Identify which cell holds the provided text, then report its [x, y] central coordinate. 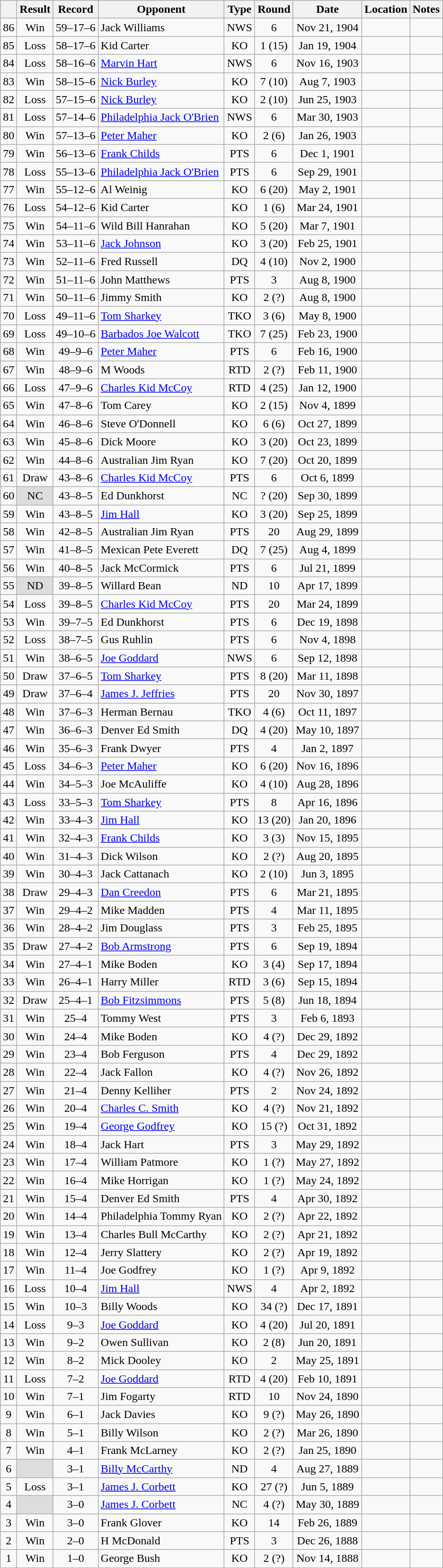
Mike Madden [161, 910]
53 [9, 622]
75 [9, 226]
18–4 [76, 1144]
Mexican Pete Everett [161, 550]
Billy Woods [161, 1306]
7–2 [76, 1379]
Apr 2, 1892 [328, 1288]
Apr 22, 1892 [328, 1216]
46 [9, 748]
Nov 21, 1904 [328, 27]
2 (15) [274, 406]
32–4–3 [76, 838]
22–4 [76, 1072]
May 8, 1900 [328, 316]
39–7–5 [76, 622]
May 30, 1889 [328, 1505]
Dec 26, 1888 [328, 1541]
Aug 29, 1899 [328, 532]
Aug 27, 1889 [328, 1469]
Owen Sullivan [161, 1342]
66 [9, 388]
Sep 17, 1894 [328, 964]
58–16–6 [76, 63]
4–1 [76, 1451]
Nov 15, 1895 [328, 838]
Al Weinig [161, 189]
35 [9, 946]
5 (8) [274, 1000]
26–4–1 [76, 982]
62 [9, 460]
William Patmore [161, 1162]
Jan 19, 1904 [328, 45]
Feb 25, 1901 [328, 244]
Bob Armstrong [161, 946]
Jack Hart [161, 1144]
20–4 [76, 1108]
Date [328, 9]
Wild Bill Hanrahan [161, 226]
Jul 20, 1891 [328, 1324]
John Matthews [161, 280]
3 (3) [274, 838]
32 [9, 1000]
24–4 [76, 1036]
30 [9, 1036]
25–4 [76, 1018]
47–8–6 [76, 406]
57–14–6 [76, 117]
83 [9, 81]
49–10–6 [76, 334]
49–9–6 [76, 352]
Sep 25, 1899 [328, 514]
65 [9, 406]
2–0 [76, 1541]
? (20) [274, 496]
Dick Moore [161, 442]
44–8–6 [76, 460]
Jack Cattanach [161, 874]
16 [9, 1288]
73 [9, 262]
Gus Ruhlin [161, 640]
Jack McCormick [161, 568]
H McDonald [161, 1541]
Bob Fitzsimmons [161, 1000]
14–4 [76, 1216]
May 2, 1901 [328, 189]
Aug 4, 1899 [328, 550]
37–6–5 [76, 676]
Joe McAuliffe [161, 784]
Dec 19, 1898 [328, 622]
6–1 [76, 1415]
Herman Bernau [161, 712]
69 [9, 334]
Steve O'Donnell [161, 424]
Charles C. Smith [161, 1108]
19 [9, 1234]
84 [9, 63]
Nov 16, 1903 [328, 63]
Jun 25, 1903 [328, 99]
1 [9, 1559]
1–0 [76, 1559]
28 [9, 1072]
Jim Fogarty [161, 1397]
4 (25) [274, 388]
Bob Ferguson [161, 1054]
52–11–6 [76, 262]
47–9–6 [76, 388]
27–4–1 [76, 964]
10–3 [76, 1306]
7 (20) [274, 460]
Mar 11, 1898 [328, 676]
Location [386, 9]
56–13–6 [76, 153]
Apr 30, 1892 [328, 1198]
Sep 29, 1901 [328, 171]
25–4–1 [76, 1000]
68 [9, 352]
47 [9, 730]
Barbados Joe Walcott [161, 334]
26 [9, 1108]
31 [9, 1018]
George Godfrey [161, 1126]
Sep 30, 1899 [328, 496]
May 10, 1897 [328, 730]
May 24, 1892 [328, 1180]
34 [9, 964]
51–11–6 [76, 280]
Opponent [161, 9]
54–11–6 [76, 226]
Sep 12, 1898 [328, 658]
Feb 23, 1900 [328, 334]
36 [9, 928]
7 [9, 1451]
23–4 [76, 1054]
15–4 [76, 1198]
27–4–2 [76, 946]
Nov 21, 1892 [328, 1108]
8–2 [76, 1360]
38–7–5 [76, 640]
Jimmy Smith [161, 298]
9–2 [76, 1342]
78 [9, 171]
4 (6) [274, 712]
58 [9, 532]
54 [9, 604]
42 [9, 820]
34–6–3 [76, 766]
Charles Bull McCarthy [161, 1234]
29 [9, 1054]
33 [9, 982]
May 26, 1890 [328, 1415]
Oct 27, 1899 [328, 424]
18 [9, 1252]
43 [9, 802]
Aug 7, 1903 [328, 81]
9–3 [76, 1324]
30–4–3 [76, 874]
58–15–6 [76, 81]
57 [9, 550]
Feb 26, 1889 [328, 1523]
James J. Jeffries [161, 694]
Feb 10, 1891 [328, 1379]
17–4 [76, 1162]
10–4 [76, 1288]
25 [9, 1126]
58–17–6 [76, 45]
34 (?) [274, 1306]
33–5–3 [76, 802]
Jerry Slattery [161, 1252]
13 (20) [274, 820]
Mar 30, 1903 [328, 117]
Tom Carey [161, 406]
Sep 19, 1894 [328, 946]
86 [9, 27]
Jun 20, 1891 [328, 1342]
1 (15) [274, 45]
Jan 25, 1890 [328, 1451]
54–12–6 [76, 207]
46–8–6 [76, 424]
Oct 20, 1899 [328, 460]
Nov 2, 1900 [328, 262]
8 (20) [274, 676]
Aug 20, 1895 [328, 856]
Billy Wilson [161, 1433]
9 [9, 1415]
21–4 [76, 1090]
80 [9, 135]
9 (?) [274, 1415]
5–1 [76, 1433]
Apr 17, 1899 [328, 586]
Billy McCarthy [161, 1469]
Nov 30, 1897 [328, 694]
27 (?) [274, 1487]
42–8–5 [76, 532]
Feb 16, 1900 [328, 352]
21 [9, 1198]
Sep 15, 1894 [328, 982]
Frank Dwyer [161, 748]
33–4–3 [76, 820]
53–11–6 [76, 244]
Type [239, 9]
Round [274, 9]
45 [9, 766]
56 [9, 568]
Mar 24, 1901 [328, 207]
Mar 24, 1899 [328, 604]
41 [9, 838]
2 (6) [274, 135]
22 [9, 1180]
67 [9, 370]
76 [9, 207]
Harry Miller [161, 982]
37–6–4 [76, 694]
Dec 1, 1901 [328, 153]
40 [9, 856]
Jul 21, 1899 [328, 568]
Nov 4, 1899 [328, 406]
49–11–6 [76, 316]
Frank Glover [161, 1523]
82 [9, 99]
48 [9, 712]
Tommy West [161, 1018]
Jan 26, 1903 [328, 135]
7–1 [76, 1397]
44 [9, 784]
5 [9, 1487]
29–4–2 [76, 910]
Nov 24, 1892 [328, 1090]
Jan 20, 1896 [328, 820]
Record [76, 9]
Jun 18, 1894 [328, 1000]
Jan 12, 1900 [328, 388]
41–8–5 [76, 550]
12–4 [76, 1252]
Nov 16, 1896 [328, 766]
George Bush [161, 1559]
Mar 7, 1901 [328, 226]
6 (6) [274, 424]
55–12–6 [76, 189]
12 [9, 1360]
43–8–6 [76, 478]
May 29, 1892 [328, 1144]
Oct 23, 1899 [328, 442]
38–6–5 [76, 658]
38 [9, 892]
50 [9, 676]
Marvin Hart [161, 63]
3 (4) [274, 964]
Apr 21, 1892 [328, 1234]
Willard Bean [161, 586]
Jun 5, 1889 [328, 1487]
Dick Wilson [161, 856]
49 [9, 694]
Oct 31, 1892 [328, 1126]
28–4–2 [76, 928]
Result [35, 9]
61 [9, 478]
Dan Creedon [161, 892]
50–11–6 [76, 298]
Apr 9, 1892 [328, 1270]
57–15–6 [76, 99]
Dec 17, 1891 [328, 1306]
Nov 26, 1892 [328, 1072]
Feb 25, 1895 [328, 928]
Denny Kelliher [161, 1090]
39 [9, 874]
19–4 [76, 1126]
Joe Godfrey [161, 1270]
11–4 [76, 1270]
57–13–6 [76, 135]
M Woods [161, 370]
31–4–3 [76, 856]
Jack Davies [161, 1415]
Jack Johnson [161, 244]
Fred Russell [161, 262]
29–4–3 [76, 892]
May 27, 1892 [328, 1162]
36–6–3 [76, 730]
Notes [426, 9]
Mick Dooley [161, 1360]
51 [9, 658]
70 [9, 316]
24 [9, 1144]
59–17–6 [76, 27]
71 [9, 298]
13 [9, 1342]
Mar 26, 1890 [328, 1433]
23 [9, 1162]
79 [9, 153]
1 (6) [274, 207]
55–13–6 [76, 171]
Feb 11, 1900 [328, 370]
17 [9, 1270]
Apr 16, 1896 [328, 802]
Nov 4, 1898 [328, 640]
Jack Fallon [161, 1072]
15 [9, 1306]
27 [9, 1090]
Mar 21, 1895 [328, 892]
Philadelphia Tommy Ryan [161, 1216]
May 25, 1891 [328, 1360]
Jan 2, 1897 [328, 748]
Apr 19, 1892 [328, 1252]
48–9–6 [76, 370]
5 (20) [274, 226]
Jim Douglass [161, 928]
45–8–6 [76, 442]
13–4 [76, 1234]
64 [9, 424]
52 [9, 640]
15 (?) [274, 1126]
Nov 14, 1888 [328, 1559]
63 [9, 442]
35–6–3 [76, 748]
Nov 24, 1890 [328, 1397]
77 [9, 189]
Jack Williams [161, 27]
Jun 3, 1895 [328, 874]
Mar 11, 1895 [328, 910]
55 [9, 586]
Oct 6, 1899 [328, 478]
11 [9, 1379]
7 (10) [274, 81]
Feb 6, 1893 [328, 1018]
72 [9, 280]
37–6–3 [76, 712]
Oct 11, 1897 [328, 712]
59 [9, 514]
81 [9, 117]
40–8–5 [76, 568]
34–5–3 [76, 784]
16–4 [76, 1180]
74 [9, 244]
2 (8) [274, 1342]
Mike Horrigan [161, 1180]
Frank McLarney [161, 1451]
Aug 28, 1896 [328, 784]
60 [9, 496]
85 [9, 45]
37 [9, 910]
